Scan for the cell matching the given text and deliver its (X, Y) coordinate at center. 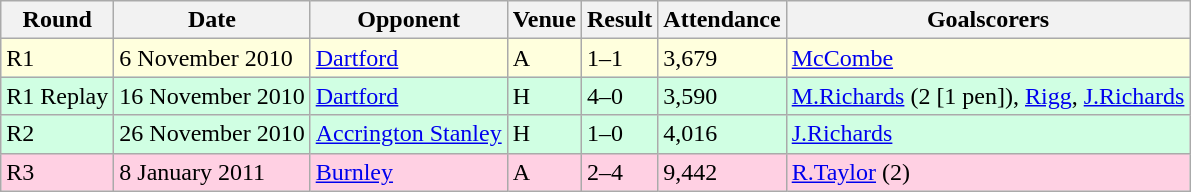
Result (619, 20)
J.Richards (988, 134)
8 January 2011 (212, 172)
Attendance (722, 20)
McCombe (988, 58)
9,442 (722, 172)
R1 Replay (58, 96)
3,590 (722, 96)
4–0 (619, 96)
16 November 2010 (212, 96)
R2 (58, 134)
Date (212, 20)
Goalscorers (988, 20)
26 November 2010 (212, 134)
1–1 (619, 58)
4,016 (722, 134)
R.Taylor (2) (988, 172)
Opponent (408, 20)
R3 (58, 172)
R1 (58, 58)
Venue (544, 20)
3,679 (722, 58)
Burnley (408, 172)
6 November 2010 (212, 58)
M.Richards (2 [1 pen]), Rigg, J.Richards (988, 96)
Accrington Stanley (408, 134)
Round (58, 20)
1–0 (619, 134)
2–4 (619, 172)
